Locate the cell with the specified text and output its [x, y] center coordinate. 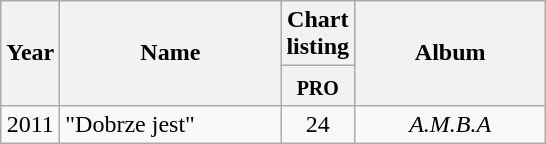
PRO [318, 86]
A.M.B.A [450, 125]
"Dobrze jest" [170, 125]
Year [30, 54]
2011 [30, 125]
Chart listing [318, 34]
24 [318, 125]
Name [170, 54]
Album [450, 54]
